Provide the (x, y) coordinate of the cell's center where the given text is located.  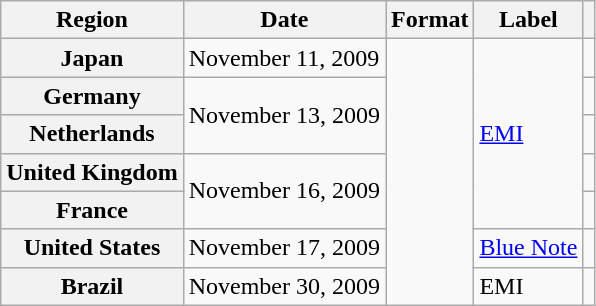
Germany (92, 96)
Label (528, 20)
Format (430, 20)
November 11, 2009 (284, 58)
Blue Note (528, 248)
United States (92, 248)
November 17, 2009 (284, 248)
France (92, 210)
Japan (92, 58)
Region (92, 20)
November 30, 2009 (284, 286)
Date (284, 20)
November 16, 2009 (284, 191)
Brazil (92, 286)
Netherlands (92, 134)
November 13, 2009 (284, 115)
United Kingdom (92, 172)
